Find where the given text appears and provide that cell's center as (x, y) coordinate. 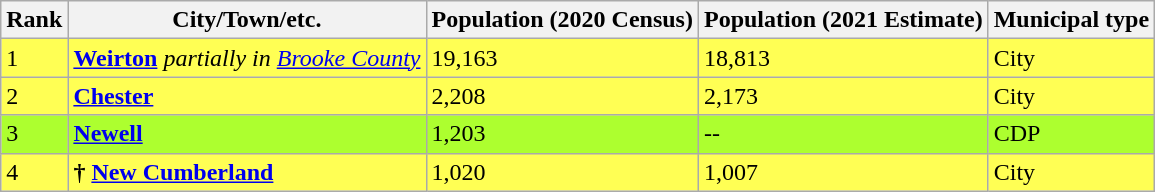
4 (34, 172)
1,020 (562, 172)
Rank (34, 20)
1,007 (843, 172)
1,203 (562, 134)
2 (34, 96)
18,813 (843, 58)
-- (843, 134)
2,208 (562, 96)
Population (2020 Census) (562, 20)
CDP (1071, 134)
Weirton partially in Brooke County (247, 58)
Population (2021 Estimate) (843, 20)
Chester (247, 96)
2,173 (843, 96)
City/Town/etc. (247, 20)
† New Cumberland (247, 172)
19,163 (562, 58)
1 (34, 58)
Municipal type (1071, 20)
3 (34, 134)
Newell (247, 134)
